Locate the cell with the specified text and output its (x, y) center coordinate. 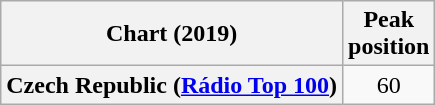
60 (389, 85)
Czech Republic (Rádio Top 100) (172, 85)
Chart (2019) (172, 34)
Peakposition (389, 34)
